Return (x, y) of the center of cell containing provided text 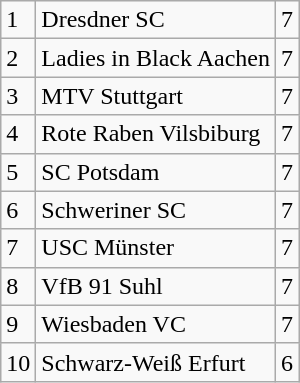
10 (18, 362)
USC Münster (156, 248)
8 (18, 286)
5 (18, 172)
Rote Raben Vilsbiburg (156, 134)
Dresdner SC (156, 20)
2 (18, 58)
SC Potsdam (156, 172)
1 (18, 20)
MTV Stuttgart (156, 96)
Schwarz-Weiß Erfurt (156, 362)
Wiesbaden VC (156, 324)
9 (18, 324)
VfB 91 Suhl (156, 286)
Schweriner SC (156, 210)
Ladies in Black Aachen (156, 58)
4 (18, 134)
3 (18, 96)
